Scan for the cell matching the given text and deliver its [X, Y] coordinate at center. 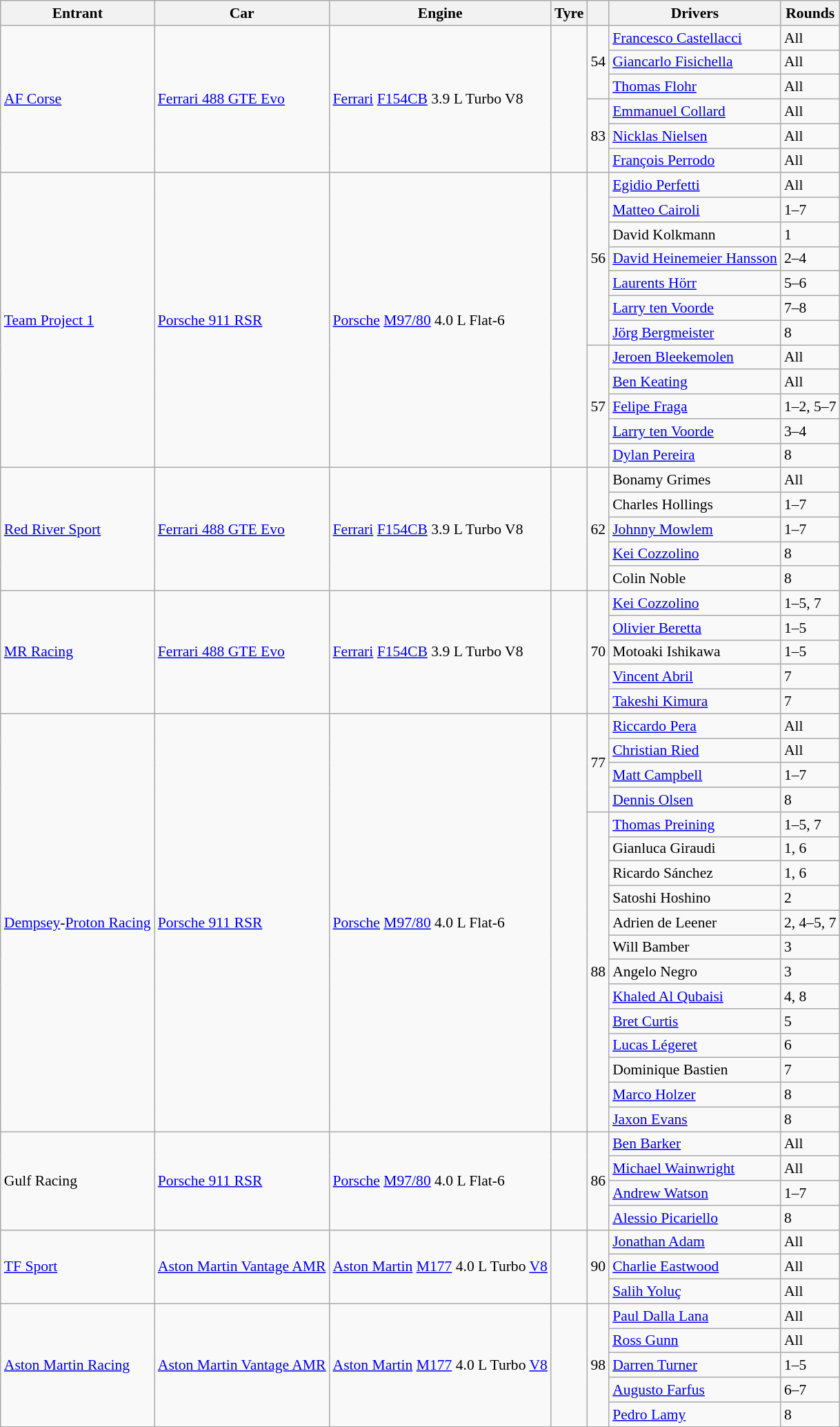
MR Racing [77, 652]
Emmanuel Collard [695, 112]
Darren Turner [695, 1366]
Olivier Beretta [695, 628]
Team Project 1 [77, 321]
Francesco Castellacci [695, 38]
Ross Gunn [695, 1341]
7–8 [810, 308]
Thomas Preining [695, 825]
Jonathan Adam [695, 1242]
Egidio Perfetti [695, 186]
Paul Dalla Lana [695, 1316]
David Heinemeier Hansson [695, 259]
Car [242, 13]
David Kolkmann [695, 235]
Vincent Abril [695, 677]
90 [598, 1267]
Takeshi Kimura [695, 702]
2–4 [810, 259]
Jaxon Evans [695, 1119]
Gulf Racing [77, 1181]
57 [598, 406]
Thomas Flohr [695, 87]
1–2, 5–7 [810, 406]
Jörg Bergmeister [695, 333]
54 [598, 62]
5–6 [810, 284]
Red River Sport [77, 529]
Johnny Mowlem [695, 529]
Dylan Pereira [695, 455]
Laurents Hörr [695, 284]
AF Corse [77, 99]
Angelo Negro [695, 972]
Bret Curtis [695, 1021]
Giancarlo Fisichella [695, 62]
Ricardo Sánchez [695, 874]
Khaled Al Qubaisi [695, 996]
Tyre [569, 13]
98 [598, 1365]
Augusto Farfus [695, 1390]
Dominique Bastien [695, 1070]
Michael Wainwright [695, 1169]
Charles Hollings [695, 505]
2 [810, 898]
Entrant [77, 13]
Engine [440, 13]
Motoaki Ishikawa [695, 652]
Rounds [810, 13]
Matt Campbell [695, 776]
4, 8 [810, 996]
Riccardo Pera [695, 726]
1 [810, 235]
62 [598, 529]
Lucas Légeret [695, 1045]
Matteo Cairoli [695, 210]
Alessio Picariello [695, 1218]
Aston Martin Racing [77, 1365]
Marco Holzer [695, 1095]
Jeroen Bleekemolen [695, 357]
Charlie Eastwood [695, 1267]
6–7 [810, 1390]
56 [598, 259]
Adrien de Leener [695, 923]
François Perrodo [695, 161]
Colin Noble [695, 579]
70 [598, 652]
Andrew Watson [695, 1193]
TF Sport [77, 1267]
Satoshi Hoshino [695, 898]
83 [598, 137]
Dempsey-Proton Racing [77, 923]
Gianluca Giraudi [695, 849]
88 [598, 972]
Pedro Lamy [695, 1415]
Dennis Olsen [695, 800]
Bonamy Grimes [695, 480]
77 [598, 762]
86 [598, 1181]
6 [810, 1045]
Salih Yoluç [695, 1292]
Ben Barker [695, 1144]
Felipe Fraga [695, 406]
Ben Keating [695, 382]
Will Bamber [695, 947]
Nicklas Nielsen [695, 136]
2, 4–5, 7 [810, 923]
5 [810, 1021]
Christian Ried [695, 751]
3–4 [810, 431]
Drivers [695, 13]
